For the text-containing cell, return its midpoint in (X, Y) coordinate format. 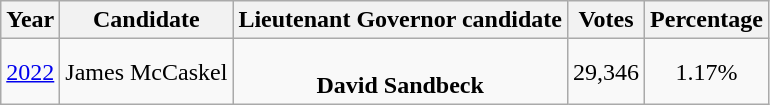
David Sandbeck (400, 72)
1.17% (707, 72)
Votes (606, 20)
Year (30, 20)
Lieutenant Governor candidate (400, 20)
2022 (30, 72)
Candidate (146, 20)
29,346 (606, 72)
James McCaskel (146, 72)
Percentage (707, 20)
